Return the [x, y] coordinate for the center point of the cell that contains the specified text.  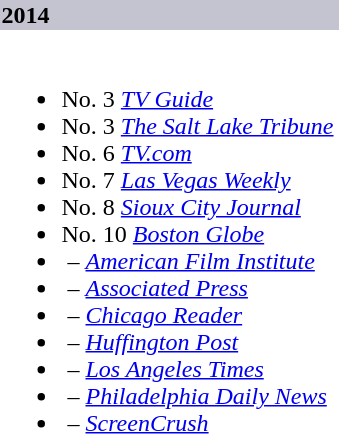
2014 [170, 15]
